Detect which cell encompasses the target text, then output its (X, Y) center coordinate. 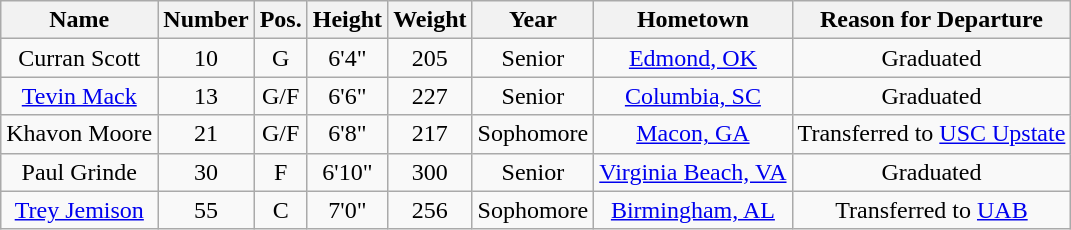
Hometown (693, 20)
7'0" (347, 210)
6'6" (347, 96)
Virginia Beach, VA (693, 172)
Macon, GA (693, 134)
6'8" (347, 134)
Year (533, 20)
Reason for Departure (932, 20)
21 (206, 134)
13 (206, 96)
Edmond, OK (693, 58)
C (280, 210)
30 (206, 172)
256 (430, 210)
Transferred to UAB (932, 210)
G (280, 58)
Khavon Moore (80, 134)
Pos. (280, 20)
300 (430, 172)
Number (206, 20)
227 (430, 96)
Height (347, 20)
217 (430, 134)
F (280, 172)
Columbia, SC (693, 96)
Birmingham, AL (693, 210)
Paul Grinde (80, 172)
Curran Scott (80, 58)
205 (430, 58)
Trey Jemison (80, 210)
Tevin Mack (80, 96)
6'4" (347, 58)
Name (80, 20)
Transferred to USC Upstate (932, 134)
10 (206, 58)
55 (206, 210)
6'10" (347, 172)
Weight (430, 20)
